Return [x, y] of the center of cell containing provided text 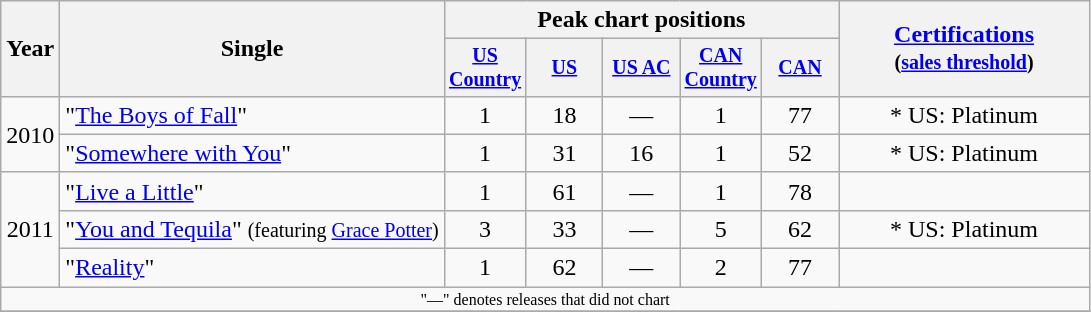
US AC [642, 68]
"Somewhere with You" [252, 153]
Certifications(sales threshold) [964, 49]
2011 [30, 229]
52 [800, 153]
5 [721, 229]
"—" denotes releases that did not chart [546, 299]
2010 [30, 134]
Peak chart positions [641, 20]
US [564, 68]
2 [721, 268]
CAN [800, 68]
33 [564, 229]
"The Boys of Fall" [252, 115]
US Country [485, 68]
18 [564, 115]
"Reality" [252, 268]
78 [800, 191]
Year [30, 49]
61 [564, 191]
CAN Country [721, 68]
3 [485, 229]
Single [252, 49]
"Live a Little" [252, 191]
"You and Tequila" (featuring Grace Potter) [252, 229]
31 [564, 153]
16 [642, 153]
